For the text-containing cell, return its midpoint in (X, Y) coordinate format. 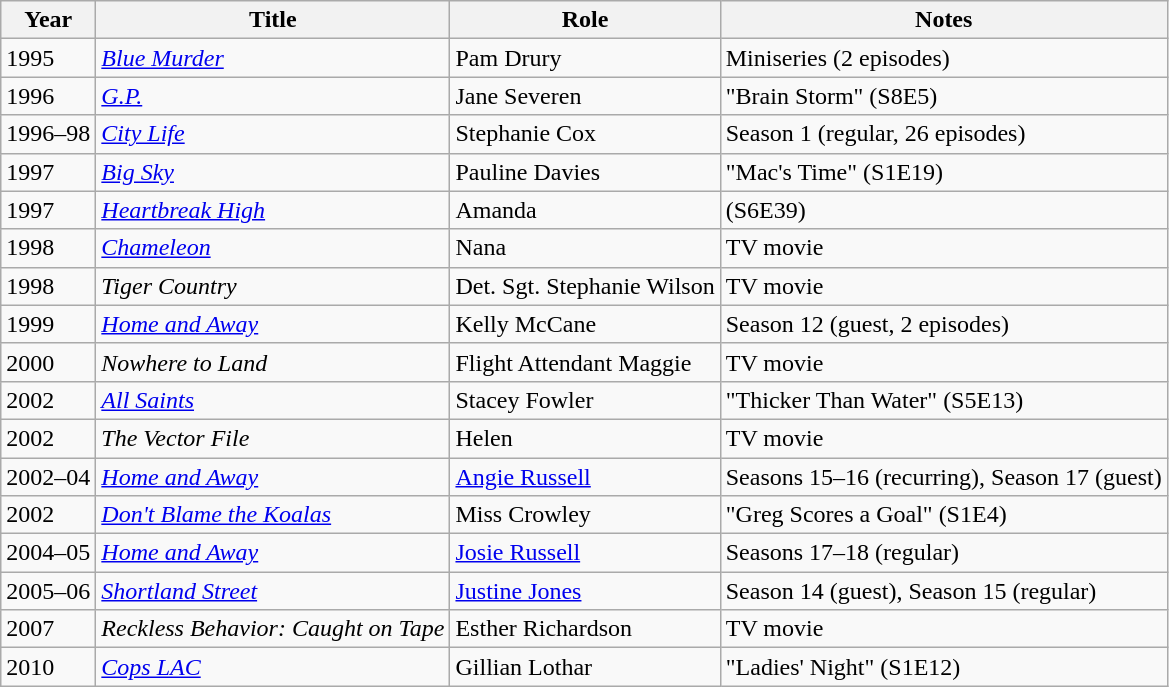
Notes (944, 20)
Seasons 17–18 (regular) (944, 553)
Big Sky (273, 172)
Miss Crowley (585, 515)
Blue Murder (273, 58)
Angie Russell (585, 477)
Esther Richardson (585, 629)
Role (585, 20)
Don't Blame the Koalas (273, 515)
Nowhere to Land (273, 362)
2004–05 (48, 553)
Pam Drury (585, 58)
Kelly McCane (585, 324)
Reckless Behavior: Caught on Tape (273, 629)
Title (273, 20)
Helen (585, 438)
The Vector File (273, 438)
Stephanie Cox (585, 134)
2000 (48, 362)
Justine Jones (585, 591)
Tiger Country (273, 286)
2007 (48, 629)
Season 12 (guest, 2 episodes) (944, 324)
2002–04 (48, 477)
"Brain Storm" (S8E5) (944, 96)
Heartbreak High (273, 210)
Seasons 15–16 (recurring), Season 17 (guest) (944, 477)
1996–98 (48, 134)
All Saints (273, 400)
Nana (585, 248)
Stacey Fowler (585, 400)
"Greg Scores a Goal" (S1E4) (944, 515)
2010 (48, 667)
1999 (48, 324)
Season 14 (guest), Season 15 (regular) (944, 591)
1996 (48, 96)
Pauline Davies (585, 172)
"Ladies' Night" (S1E12) (944, 667)
Amanda (585, 210)
"Thicker Than Water" (S5E13) (944, 400)
Gillian Lothar (585, 667)
G.P. (273, 96)
Cops LAC (273, 667)
Chameleon (273, 248)
Flight Attendant Maggie (585, 362)
Josie Russell (585, 553)
2005–06 (48, 591)
Year (48, 20)
"Mac's Time" (S1E19) (944, 172)
(S6E39) (944, 210)
Shortland Street (273, 591)
City Life (273, 134)
Jane Severen (585, 96)
Season 1 (regular, 26 episodes) (944, 134)
Miniseries (2 episodes) (944, 58)
1995 (48, 58)
Det. Sgt. Stephanie Wilson (585, 286)
